Provide the [X, Y] coordinate of the cell's center where the given text is located.  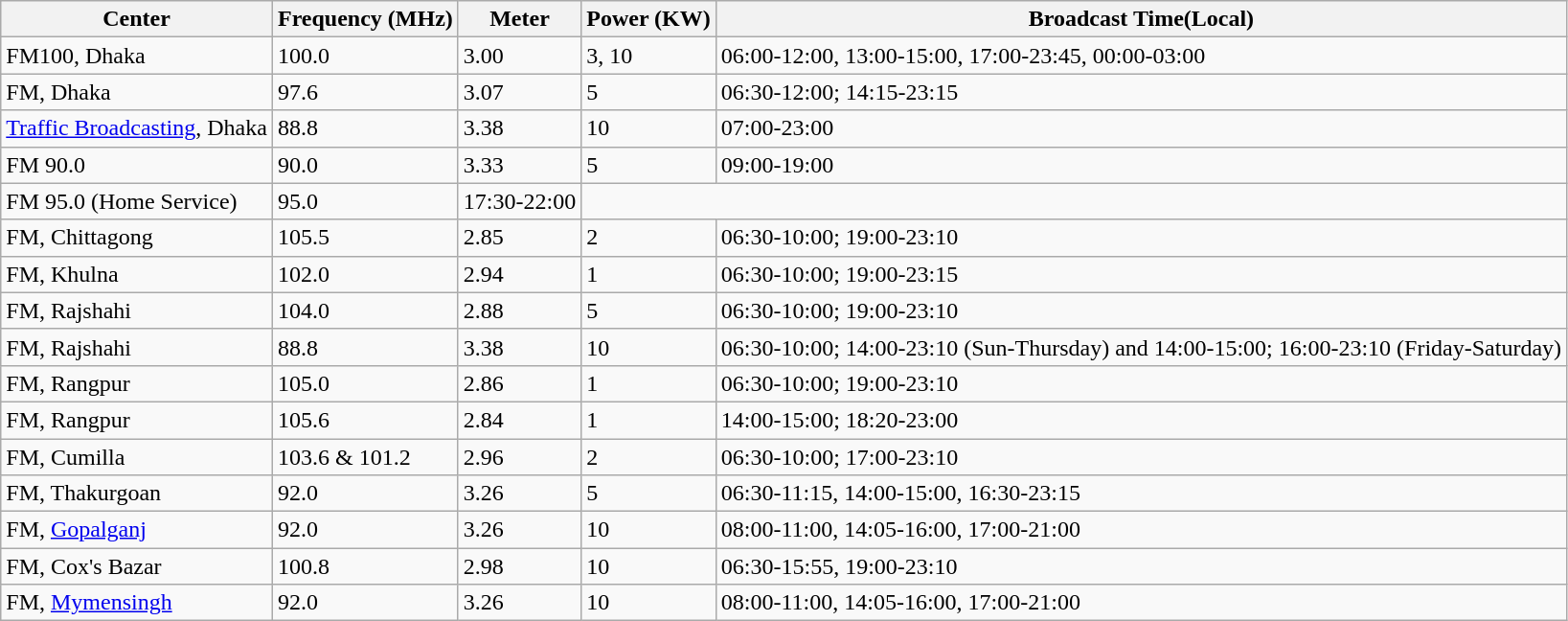
2.98 [519, 566]
3.00 [519, 56]
Broadcast Time(Local) [1141, 19]
FM 90.0 [137, 165]
100.0 [365, 56]
105.5 [365, 238]
FM, Dhaka [137, 92]
06:30-12:00; 14:15-23:15 [1141, 92]
Power (KW) [649, 19]
09:00-19:00 [1141, 165]
95.0 [365, 201]
06:30-15:55, 19:00-23:10 [1141, 566]
06:30-10:00; 17:00-23:10 [1141, 457]
14:00-15:00; 18:20-23:00 [1141, 420]
105.0 [365, 383]
103.6 & 101.2 [365, 457]
Frequency (MHz) [365, 19]
97.6 [365, 92]
06:30-10:00; 14:00-23:10 (Sun-Thursday) and 14:00-15:00; 16:00-23:10 (Friday-Saturday) [1141, 347]
105.6 [365, 420]
2.96 [519, 457]
FM 95.0 (Home Service) [137, 201]
3.07 [519, 92]
3, 10 [649, 56]
104.0 [365, 310]
07:00-23:00 [1141, 128]
100.8 [365, 566]
Meter [519, 19]
06:30-11:15, 14:00-15:00, 16:30-23:15 [1141, 494]
FM, Mymensingh [137, 603]
17:30-22:00 [519, 201]
3.33 [519, 165]
FM, Chittagong [137, 238]
Center [137, 19]
102.0 [365, 274]
FM, Thakurgoan [137, 494]
2.94 [519, 274]
FM, Cox's Bazar [137, 566]
FM100, Dhaka [137, 56]
2.85 [519, 238]
2.86 [519, 383]
06:00-12:00, 13:00-15:00, 17:00-23:45, 00:00-03:00 [1141, 56]
FM, Gopalganj [137, 530]
FM, Cumilla [137, 457]
FM, Khulna [137, 274]
2.88 [519, 310]
Traffic Broadcasting, Dhaka [137, 128]
2.84 [519, 420]
06:30-10:00; 19:00-23:15 [1141, 274]
90.0 [365, 165]
